Pinpoint the cell where the given text exists, returning its [X, Y] midpoint coordinate. 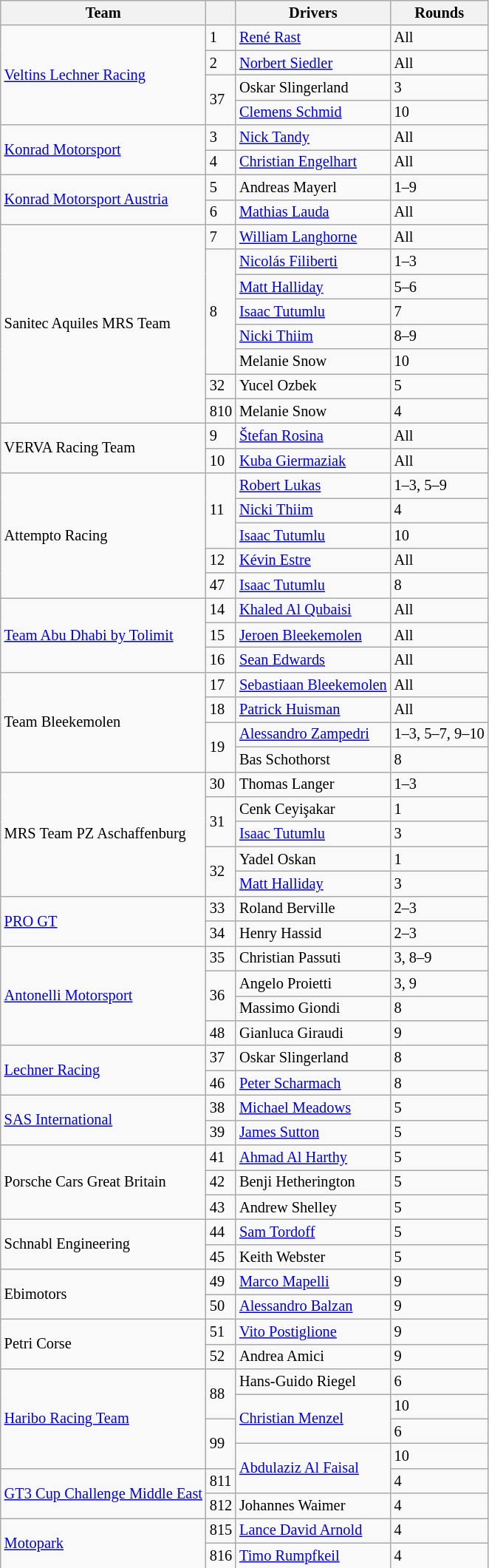
44 [221, 1232]
Benji Hetherington [313, 1182]
Kuba Giermaziak [313, 461]
Patrick Huisman [313, 710]
Kévin Estre [313, 560]
50 [221, 1306]
Johannes Waimer [313, 1506]
810 [221, 411]
17 [221, 685]
18 [221, 710]
Roland Berville [313, 909]
Alessandro Zampedri [313, 734]
35 [221, 958]
1–3, 5–9 [440, 486]
Nick Tandy [313, 138]
812 [221, 1506]
Motopark [103, 1542]
Konrad Motorsport Austria [103, 200]
Timo Rumpfkeil [313, 1555]
30 [221, 784]
8–9 [440, 336]
Andreas Mayerl [313, 187]
Clemens Schmid [313, 112]
Yadel Oskan [313, 859]
Hans-Guido Riegel [313, 1381]
Cenk Ceyişakar [313, 809]
36 [221, 995]
VERVA Racing Team [103, 448]
39 [221, 1133]
Sean Edwards [313, 659]
René Rast [313, 38]
15 [221, 635]
815 [221, 1530]
SAS International [103, 1119]
James Sutton [313, 1133]
Antonelli Motorsport [103, 995]
Team Bleekemolen [103, 722]
38 [221, 1107]
31 [221, 821]
43 [221, 1207]
Petri Corse [103, 1344]
Andrew Shelley [313, 1207]
Alessandro Balzan [313, 1306]
Khaled Al Qubaisi [313, 610]
Robert Lukas [313, 486]
Rounds [440, 13]
Mathias Lauda [313, 212]
Gianluca Giraudi [313, 1033]
12 [221, 560]
Marco Mapelli [313, 1282]
William Langhorne [313, 237]
2 [221, 63]
42 [221, 1182]
51 [221, 1331]
Christian Engelhart [313, 162]
Christian Passuti [313, 958]
Keith Webster [313, 1257]
Konrad Motorsport [103, 149]
Sanitec Aquiles MRS Team [103, 324]
Team [103, 13]
Peter Scharmach [313, 1083]
Yucel Ozbek [313, 386]
Attempto Racing [103, 535]
Andrea Amici [313, 1357]
Nicolás Filiberti [313, 262]
3, 8–9 [440, 958]
3, 9 [440, 983]
41 [221, 1158]
1–3, 5–7, 9–10 [440, 734]
52 [221, 1357]
Sebastiaan Bleekemolen [313, 685]
34 [221, 934]
Massimo Giondi [313, 1008]
PRO GT [103, 921]
GT3 Cup Challenge Middle East [103, 1493]
811 [221, 1481]
Ahmad Al Harthy [313, 1158]
46 [221, 1083]
Haribo Racing Team [103, 1418]
5–6 [440, 287]
45 [221, 1257]
99 [221, 1443]
14 [221, 610]
Sam Tordoff [313, 1232]
19 [221, 747]
1–9 [440, 187]
Jeroen Bleekemolen [313, 635]
Norbert Siedler [313, 63]
Angelo Proietti [313, 983]
Bas Schothorst [313, 759]
Abdulaziz Al Faisal [313, 1468]
816 [221, 1555]
88 [221, 1393]
Schnabl Engineering [103, 1245]
Lechner Racing [103, 1070]
Porsche Cars Great Britain [103, 1183]
33 [221, 909]
16 [221, 659]
Henry Hassid [313, 934]
Christian Menzel [313, 1418]
MRS Team PZ Aschaffenburg [103, 834]
Drivers [313, 13]
Ebimotors [103, 1294]
Team Abu Dhabi by Tolimit [103, 634]
Michael Meadows [313, 1107]
Veltins Lechner Racing [103, 75]
Štefan Rosina [313, 435]
Thomas Langer [313, 784]
11 [221, 510]
49 [221, 1282]
Lance David Arnold [313, 1530]
Vito Postiglione [313, 1331]
47 [221, 585]
48 [221, 1033]
